Provide the [X, Y] coordinate of the cell's center where the given text is located.  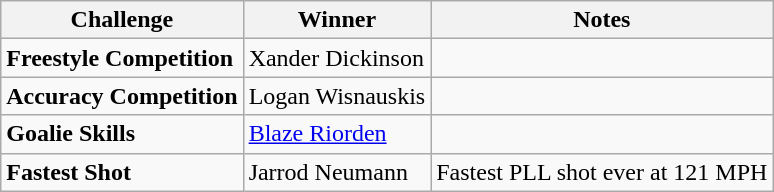
Winner [337, 20]
Fastest Shot [122, 172]
Xander Dickinson [337, 58]
Challenge [122, 20]
Notes [602, 20]
Freestyle Competition [122, 58]
Accuracy Competition [122, 96]
Fastest PLL shot ever at 121 MPH [602, 172]
Goalie Skills [122, 134]
Logan Wisnauskis [337, 96]
Blaze Riorden [337, 134]
Jarrod Neumann [337, 172]
